Provide the (x, y) coordinate of the cell's center where the given text is located.  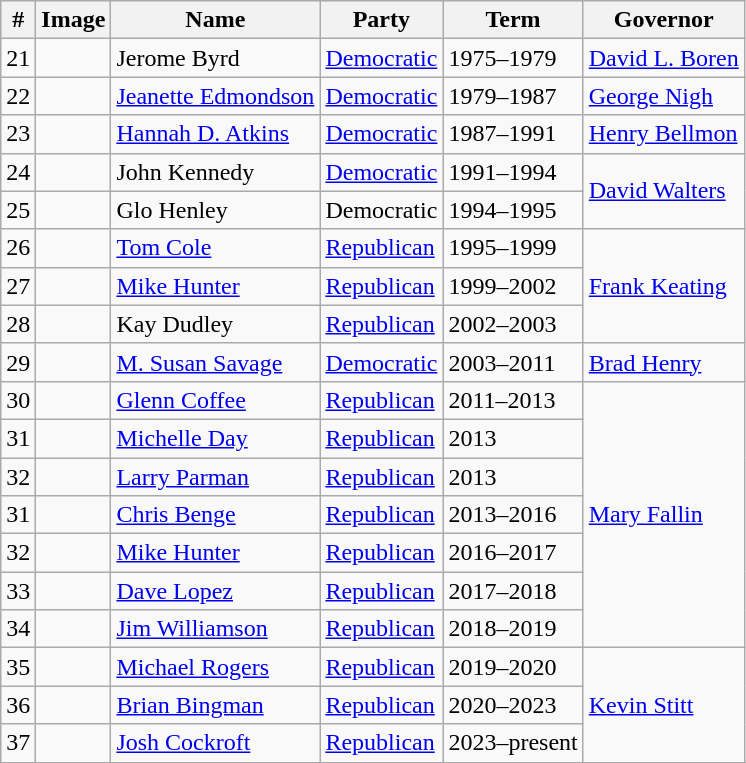
2003–2011 (513, 362)
Kevin Stitt (664, 705)
Brad Henry (664, 362)
Jerome Byrd (216, 58)
Chris Benge (216, 515)
29 (18, 362)
2023–present (513, 743)
Term (513, 20)
1987–1991 (513, 134)
George Nigh (664, 96)
David Walters (664, 191)
Frank Keating (664, 286)
Glo Henley (216, 210)
23 (18, 134)
Name (216, 20)
Party (382, 20)
Glenn Coffee (216, 400)
Image (74, 20)
Hannah D. Atkins (216, 134)
1994–1995 (513, 210)
David L. Boren (664, 58)
28 (18, 324)
25 (18, 210)
M. Susan Savage (216, 362)
2011–2013 (513, 400)
Tom Cole (216, 248)
1979–1987 (513, 96)
Brian Bingman (216, 705)
30 (18, 400)
34 (18, 629)
2017–2018 (513, 591)
1975–1979 (513, 58)
1995–1999 (513, 248)
Jeanette Edmondson (216, 96)
Governor (664, 20)
1991–1994 (513, 172)
33 (18, 591)
37 (18, 743)
Larry Parman (216, 477)
2019–2020 (513, 667)
Dave Lopez (216, 591)
27 (18, 286)
26 (18, 248)
Michael Rogers (216, 667)
21 (18, 58)
Michelle Day (216, 438)
22 (18, 96)
Mary Fallin (664, 514)
Jim Williamson (216, 629)
2002–2003 (513, 324)
24 (18, 172)
35 (18, 667)
2013–2016 (513, 515)
2016–2017 (513, 553)
36 (18, 705)
John Kennedy (216, 172)
2018–2019 (513, 629)
1999–2002 (513, 286)
# (18, 20)
Kay Dudley (216, 324)
Josh Cockroft (216, 743)
2020–2023 (513, 705)
Henry Bellmon (664, 134)
